Detect which cell encompasses the target text, then output its [x, y] center coordinate. 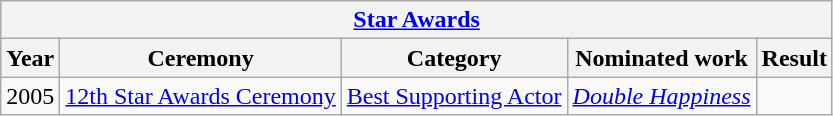
12th Star Awards Ceremony [200, 96]
Year [30, 58]
Result [794, 58]
Nominated work [662, 58]
Double Happiness [662, 96]
Best Supporting Actor [454, 96]
Ceremony [200, 58]
2005 [30, 96]
Category [454, 58]
Star Awards [417, 20]
